Return the (X, Y) coordinate for the center point of the cell that contains the specified text.  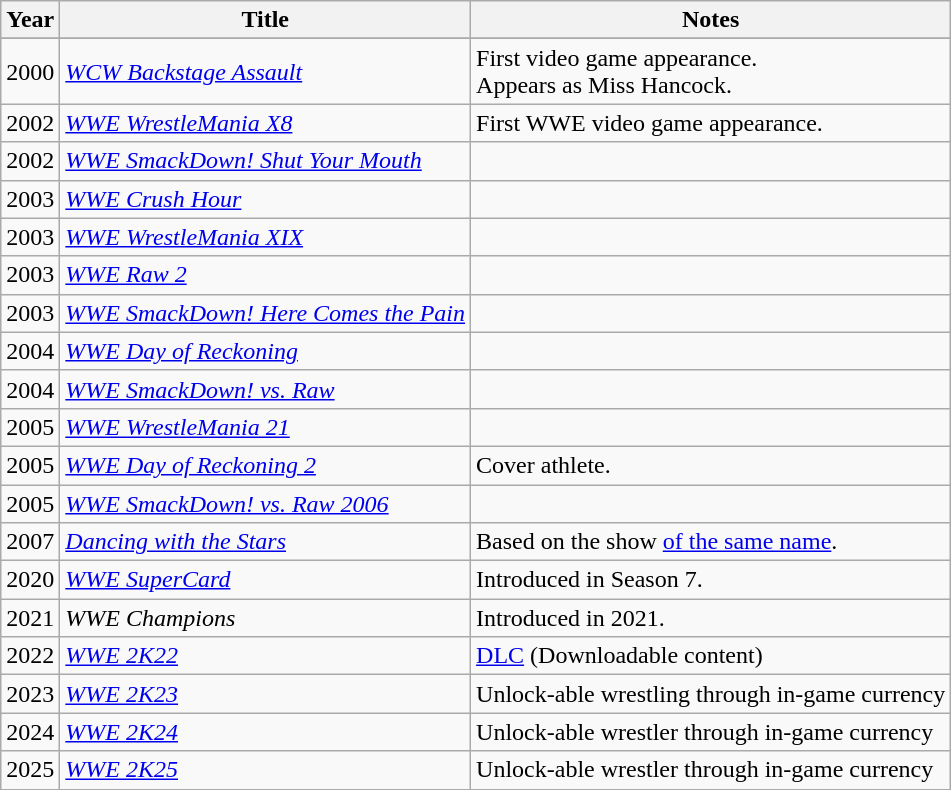
First WWE video game appearance. (711, 123)
Dancing with the Stars (266, 542)
Based on the show of the same name. (711, 542)
2023 (30, 694)
Unlock-able wrestling through in-game currency (711, 694)
WWE SuperCard (266, 580)
WWE Champions (266, 618)
2025 (30, 770)
Year (30, 20)
WWE SmackDown! vs. Raw (266, 389)
2007 (30, 542)
WWE SmackDown! Here Comes the Pain (266, 313)
WWE 2K25 (266, 770)
WWE 2K24 (266, 732)
WWE WrestleMania XIX (266, 237)
WWE Raw 2 (266, 275)
Title (266, 20)
2022 (30, 656)
2020 (30, 580)
Introduced in Season 7. (711, 580)
2024 (30, 732)
2021 (30, 618)
WWE WrestleMania X8 (266, 123)
WWE Crush Hour (266, 199)
WWE SmackDown! vs. Raw 2006 (266, 503)
WWE Day of Reckoning (266, 351)
Notes (711, 20)
First video game appearance. Appears as Miss Hancock. (711, 72)
WCW Backstage Assault (266, 72)
DLC (Downloadable content) (711, 656)
Cover athlete. (711, 465)
2000 (30, 72)
WWE WrestleMania 21 (266, 427)
Introduced in 2021. (711, 618)
WWE Day of Reckoning 2 (266, 465)
WWE 2K23 (266, 694)
WWE SmackDown! Shut Your Mouth (266, 161)
WWE 2K22 (266, 656)
